Scan for the cell matching the given text and deliver its (X, Y) coordinate at center. 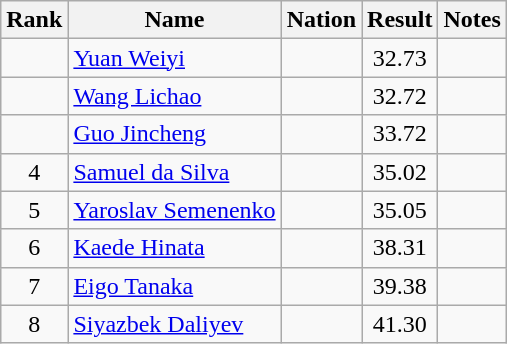
Kaede Hinata (174, 248)
32.73 (400, 58)
Guo Jincheng (174, 134)
Samuel da Silva (174, 172)
41.30 (400, 324)
8 (34, 324)
Name (174, 20)
Siyazbek Daliyev (174, 324)
33.72 (400, 134)
6 (34, 248)
Nation (321, 20)
35.02 (400, 172)
Eigo Tanaka (174, 286)
35.05 (400, 210)
Wang Lichao (174, 96)
Notes (472, 20)
38.31 (400, 248)
Yuan Weiyi (174, 58)
4 (34, 172)
32.72 (400, 96)
39.38 (400, 286)
5 (34, 210)
Rank (34, 20)
Result (400, 20)
Yaroslav Semenenko (174, 210)
7 (34, 286)
